Extract the [X, Y] coordinate from the center of the cell holding the provided text.  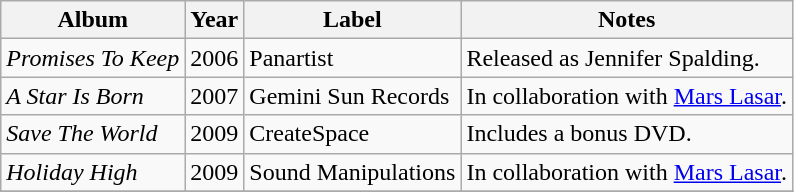
Notes [627, 20]
Gemini Sun Records [352, 96]
Year [214, 20]
A Star Is Born [93, 96]
Album [93, 20]
Sound Manipulations [352, 172]
Save The World [93, 134]
Promises To Keep [93, 58]
CreateSpace [352, 134]
Includes a bonus DVD. [627, 134]
Label [352, 20]
2007 [214, 96]
Released as Jennifer Spalding. [627, 58]
Holiday High [93, 172]
2006 [214, 58]
Panartist [352, 58]
